Return [x, y] of the center of cell containing provided text 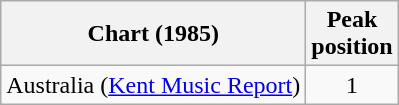
Chart (1985) [154, 34]
Australia (Kent Music Report) [154, 85]
1 [352, 85]
Peakposition [352, 34]
